Provide the (X, Y) coordinate of the cell's center where the given text is located.  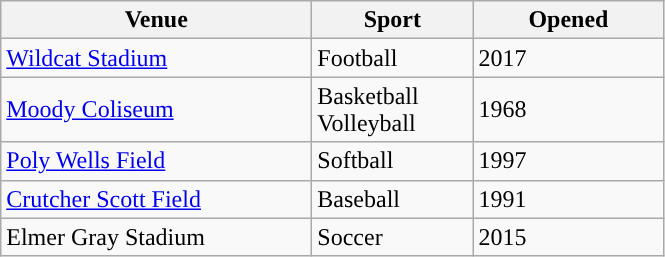
Elmer Gray Stadium (156, 237)
Poly Wells Field (156, 161)
Wildcat Stadium (156, 58)
1991 (568, 199)
Crutcher Scott Field (156, 199)
1997 (568, 161)
Opened (568, 20)
Football (392, 58)
Venue (156, 20)
Baseball (392, 199)
Soccer (392, 237)
2015 (568, 237)
1968 (568, 110)
Basketball Volleyball (392, 110)
Moody Coliseum (156, 110)
2017 (568, 58)
Sport (392, 20)
Softball (392, 161)
